Detect which cell encompasses the target text, then output its (x, y) center coordinate. 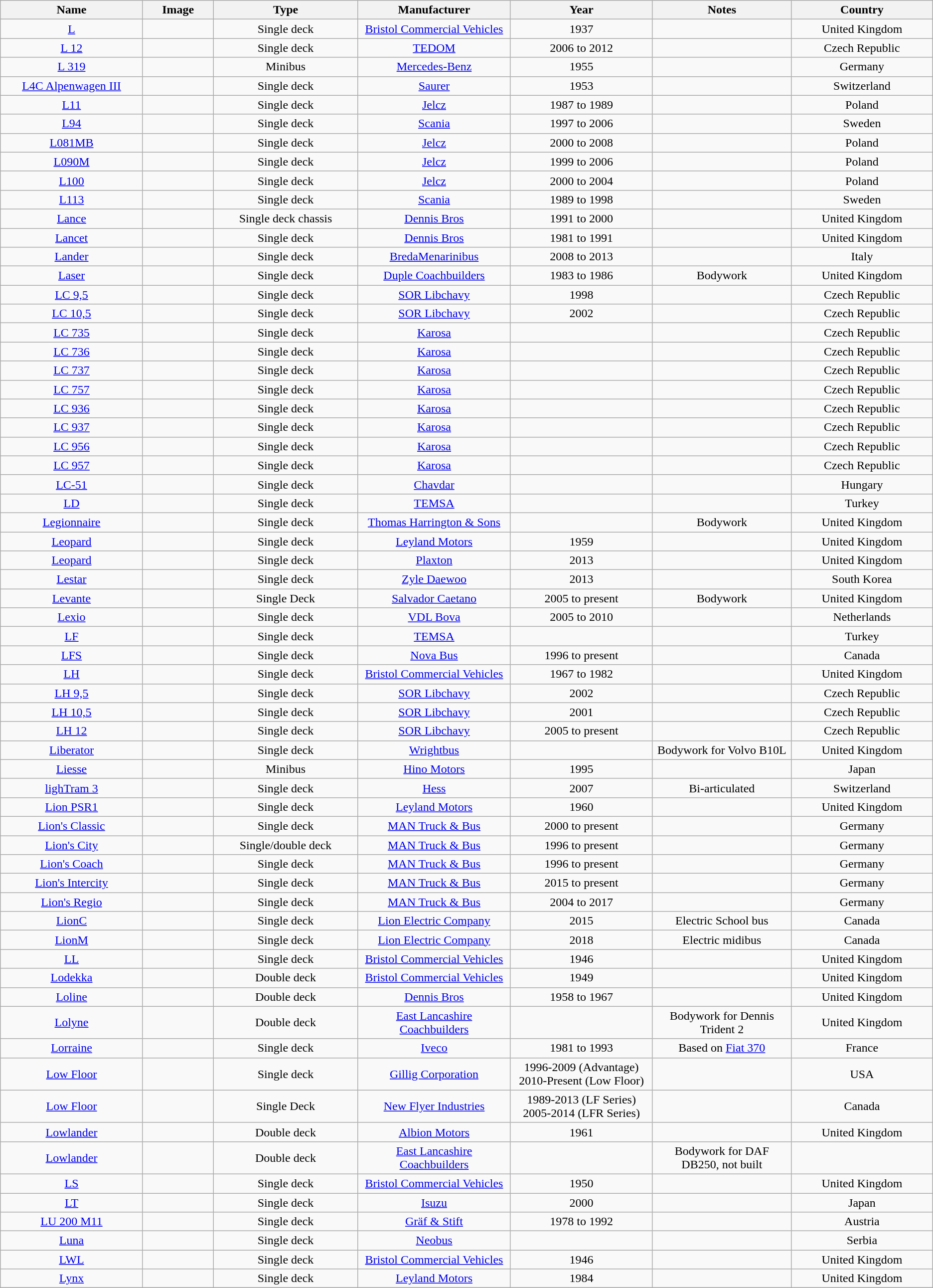
2015 (581, 921)
2000 to 2008 (581, 143)
Lorraine (72, 1048)
1983 to 1986 (581, 276)
Albion Motors (434, 1132)
L081MB (72, 143)
1981 to 1991 (581, 238)
New Flyer Industries (434, 1106)
2005 to 2010 (581, 617)
LionC (72, 921)
2008 to 2013 (581, 257)
1995 (581, 769)
TEDOM (434, 48)
Based on Fiat 370 (722, 1048)
Neobus (434, 1241)
Bodywork for Volvo B10L (722, 750)
Single deck chassis (286, 218)
2018 (581, 940)
Salvador Caetano (434, 598)
Lion PSR1 (72, 807)
LH 12 (72, 731)
Duple Coachbuilders (434, 276)
Wrightbus (434, 750)
Lion's Coach (72, 864)
Lander (72, 257)
L94 (72, 124)
1981 to 1993 (581, 1048)
Bodywork for Dennis Trident 2 (722, 1022)
South Korea (862, 579)
Single/double deck (286, 845)
Electric midibus (722, 940)
Levante (72, 598)
2004 to 2017 (581, 902)
Lion's City (72, 845)
Zyle Daewoo (434, 579)
LC 956 (72, 446)
LC 736 (72, 352)
LL (72, 959)
LC 757 (72, 389)
LS (72, 1183)
L090M (72, 162)
LH 10,5 (72, 712)
L113 (72, 199)
Country (862, 10)
LU 200 M11 (72, 1222)
2000 to 2004 (581, 181)
LH 9,5 (72, 693)
Hino Motors (434, 769)
L4C Alpenwagen III (72, 86)
Loline (72, 997)
Plaxton (434, 560)
LC 9,5 (72, 295)
Nova Bus (434, 655)
1984 (581, 1279)
2000 to present (581, 826)
1978 to 1992 (581, 1222)
1991 to 2000 (581, 218)
Lolyne (72, 1022)
1999 to 2006 (581, 162)
Lancet (72, 238)
L 12 (72, 48)
Netherlands (862, 617)
LC-51 (72, 484)
BredaMenarinibus (434, 257)
Lestar (72, 579)
1997 to 2006 (581, 124)
2001 (581, 712)
1959 (581, 541)
1989-2013 (LF Series)2005-2014 (LFR Series) (581, 1106)
USA (862, 1074)
1949 (581, 978)
LT (72, 1202)
Serbia (862, 1241)
Lance (72, 218)
Liesse (72, 769)
lighTram 3 (72, 788)
Electric School bus (722, 921)
VDL Bova (434, 617)
1987 to 1989 (581, 105)
Hungary (862, 484)
Iveco (434, 1048)
LD (72, 503)
L 319 (72, 67)
Type (286, 10)
LF (72, 636)
1950 (581, 1183)
1937 (581, 29)
Isuzu (434, 1202)
Lion's Regio (72, 902)
1953 (581, 86)
Manufacturer (434, 10)
Lion's Classic (72, 826)
1967 to 1982 (581, 674)
Image (178, 10)
LC 937 (72, 427)
LC 735 (72, 333)
1996-2009 (Advantage)2010-Present (Low Floor) (581, 1074)
Lynx (72, 1279)
LC 10,5 (72, 314)
2015 to present (581, 883)
LionM (72, 940)
LH (72, 674)
LC 957 (72, 465)
Legionnaire (72, 522)
Lodekka (72, 978)
Year (581, 10)
Bodywork for DAF DB250, not built (722, 1158)
Name (72, 10)
Gräf & Stift (434, 1222)
2007 (581, 788)
Gillig Corporation (434, 1074)
Hess (434, 788)
1955 (581, 67)
2000 (581, 1202)
Italy (862, 257)
1958 to 1967 (581, 997)
Austria (862, 1222)
Notes (722, 10)
Luna (72, 1241)
Lexio (72, 617)
LWL (72, 1260)
L (72, 29)
Lion's Intercity (72, 883)
Laser (72, 276)
Liberator (72, 750)
Bi-articulated (722, 788)
1961 (581, 1132)
L11 (72, 105)
Thomas Harrington & Sons (434, 522)
Chavdar (434, 484)
Mercedes-Benz (434, 67)
2006 to 2012 (581, 48)
1998 (581, 295)
LC 936 (72, 408)
LFS (72, 655)
Saurer (434, 86)
1989 to 1998 (581, 199)
L100 (72, 181)
1960 (581, 807)
France (862, 1048)
LC 737 (72, 370)
